Find where the given text appears and provide that cell's center as [x, y] coordinate. 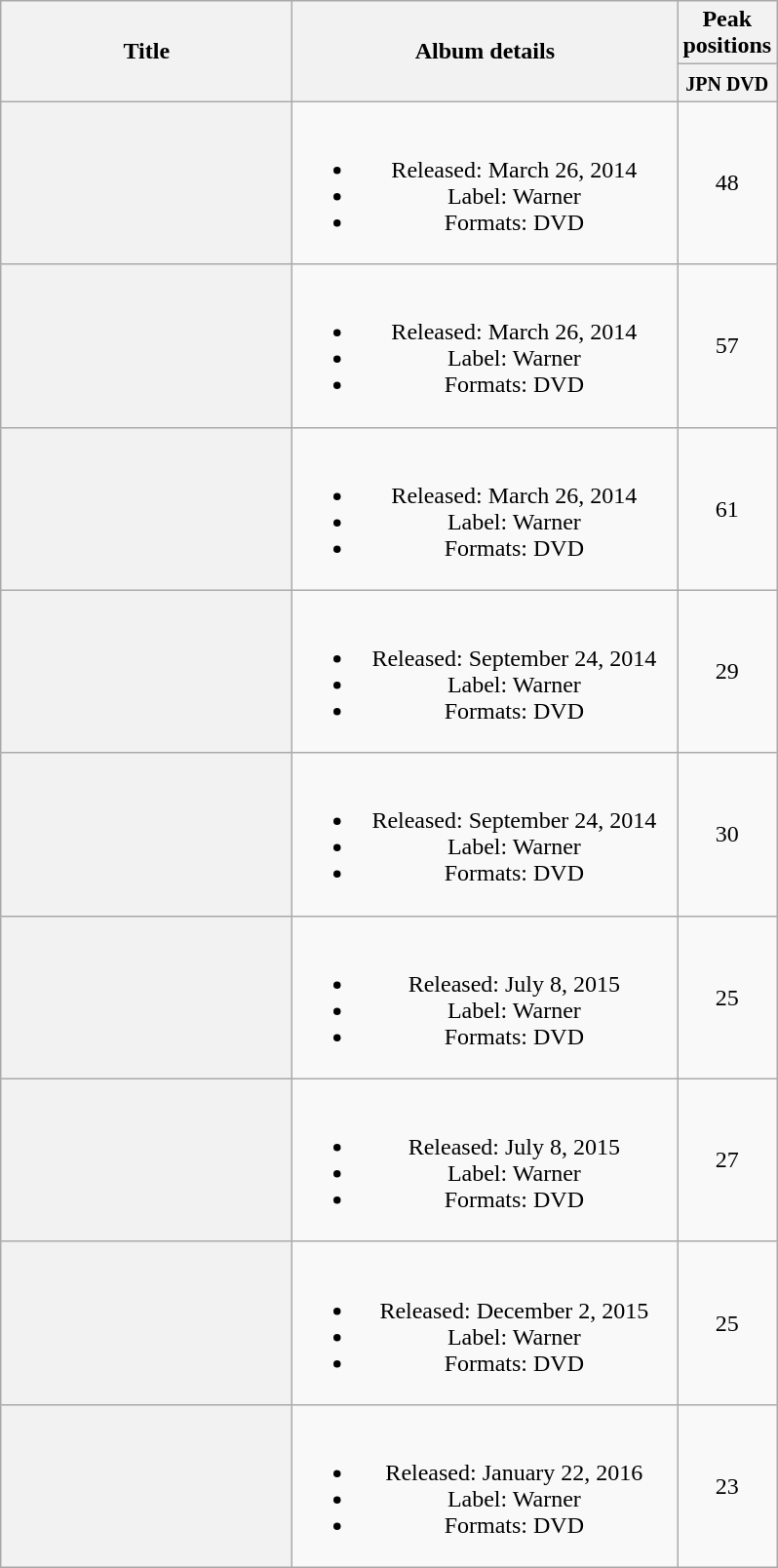
27 [727, 1160]
Title [146, 51]
Released: January 22, 2016Label: WarnerFormats: DVD [486, 1486]
61 [727, 509]
48 [727, 183]
57 [727, 345]
23 [727, 1486]
30 [727, 835]
Peak positions [727, 33]
29 [727, 671]
Released: December 2, 2015Label: WarnerFormats: DVD [486, 1322]
JPN DVD [727, 83]
Album details [486, 51]
